Find where the given text appears and provide that cell's center as (x, y) coordinate. 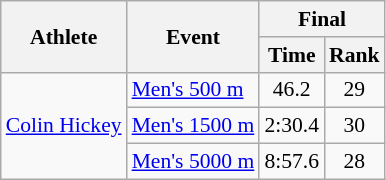
Colin Hickey (64, 126)
Men's 1500 m (194, 126)
28 (354, 162)
29 (354, 90)
46.2 (292, 90)
Men's 5000 m (194, 162)
Time (292, 55)
8:57.6 (292, 162)
Men's 500 m (194, 90)
Athlete (64, 36)
30 (354, 126)
Event (194, 36)
Rank (354, 55)
Final (322, 19)
2:30.4 (292, 126)
